Locate the cell with the specified text and output its (X, Y) center coordinate. 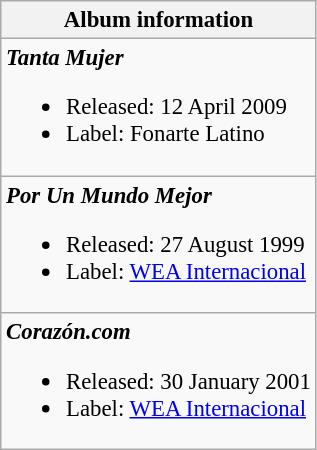
Por Un Mundo MejorReleased: 27 August 1999Label: WEA Internacional (158, 244)
Album information (158, 20)
Tanta MujerReleased: 12 April 2009Label: Fonarte Latino (158, 108)
Corazón.comReleased: 30 January 2001Label: WEA Internacional (158, 382)
